Capture the cell that displays the provided text and extract its [x, y] central coordinate. 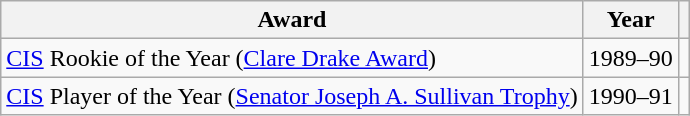
CIS Rookie of the Year (Clare Drake Award) [292, 58]
Award [292, 20]
Year [630, 20]
1989–90 [630, 58]
CIS Player of the Year (Senator Joseph A. Sullivan Trophy) [292, 96]
1990–91 [630, 96]
